Detect which cell encompasses the target text, then output its [x, y] center coordinate. 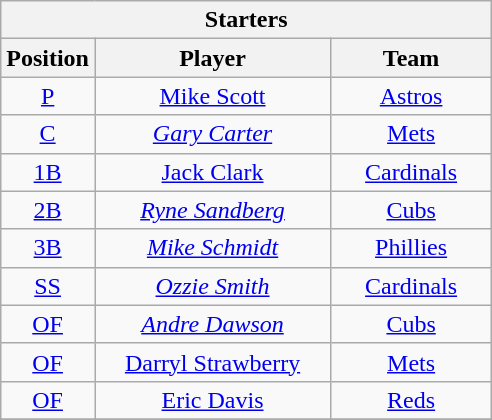
3B [48, 248]
Phillies [412, 248]
SS [48, 286]
2B [48, 210]
Reds [412, 400]
Player [212, 58]
Starters [246, 20]
Gary Carter [212, 134]
Position [48, 58]
Mike Schmidt [212, 248]
P [48, 96]
Andre Dawson [212, 324]
Darryl Strawberry [212, 362]
C [48, 134]
1B [48, 172]
Jack Clark [212, 172]
Astros [412, 96]
Eric Davis [212, 400]
Ozzie Smith [212, 286]
Team [412, 58]
Ryne Sandberg [212, 210]
Mike Scott [212, 96]
